Extract the (x, y) coordinate from the center of the cell holding the provided text.  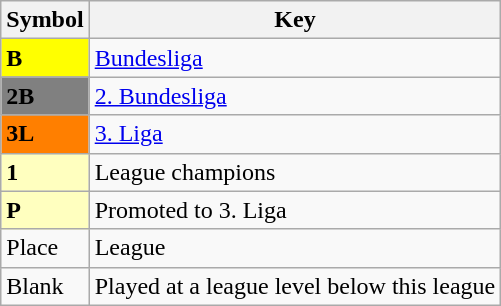
League (295, 248)
Symbol (45, 20)
3. Liga (295, 134)
Blank (45, 286)
Bundesliga (295, 58)
1 (45, 172)
League champions (295, 172)
B (45, 58)
2. Bundesliga (295, 96)
Key (295, 20)
2B (45, 96)
Place (45, 248)
3L (45, 134)
Promoted to 3. Liga (295, 210)
Played at a league level below this league (295, 286)
P (45, 210)
